Locate the cell with the specified text and output its [X, Y] center coordinate. 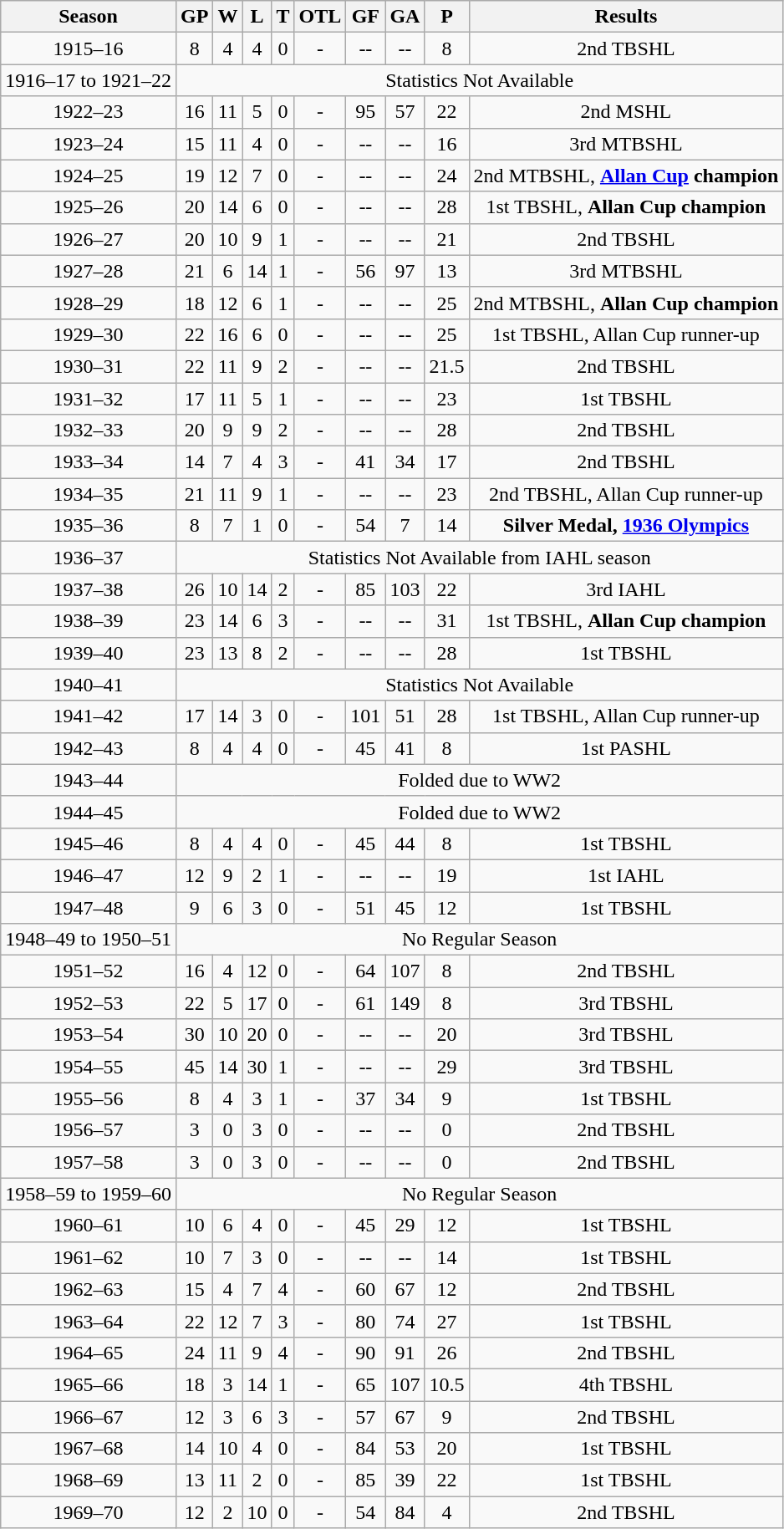
1958–59 to 1959–60 [89, 1194]
80 [366, 1321]
1946–47 [89, 875]
90 [366, 1353]
1943–44 [89, 780]
2nd MSHL [626, 112]
4th TBSHL [626, 1384]
97 [405, 271]
1915–16 [89, 48]
1957–58 [89, 1162]
T [283, 17]
L [257, 17]
1931–32 [89, 399]
1941–42 [89, 716]
1933–34 [89, 462]
101 [366, 716]
1934–35 [89, 494]
1922–23 [89, 112]
1942–43 [89, 748]
60 [366, 1289]
1923–24 [89, 144]
95 [366, 112]
GA [405, 17]
56 [366, 271]
1951–52 [89, 971]
64 [366, 971]
3rd IAHL [626, 589]
1963–64 [89, 1321]
1st IAHL [626, 875]
1960–61 [89, 1226]
21.5 [446, 366]
53 [405, 1449]
91 [405, 1353]
1961–62 [89, 1257]
1935–36 [89, 526]
27 [446, 1321]
1932–33 [89, 431]
1925–26 [89, 207]
Statistics Not Available from IAHL season [479, 558]
65 [366, 1384]
1967–68 [89, 1449]
Silver Medal, 1936 Olympics [626, 526]
44 [405, 843]
Season [89, 17]
GP [194, 17]
1937–38 [89, 589]
1924–25 [89, 176]
1965–66 [89, 1384]
1939–40 [89, 653]
W [227, 17]
P [446, 17]
1936–37 [89, 558]
1948–49 to 1950–51 [89, 940]
1st PASHL [626, 748]
1916–17 to 1921–22 [89, 80]
31 [446, 621]
OTL [320, 17]
2nd TBSHL, Allan Cup runner-up [626, 494]
1966–67 [89, 1417]
1969–70 [89, 1512]
1945–46 [89, 843]
1952–53 [89, 1003]
149 [405, 1003]
1947–48 [89, 907]
61 [366, 1003]
1938–39 [89, 621]
1926–27 [89, 239]
Results [626, 17]
1929–30 [89, 334]
1930–31 [89, 366]
10.5 [446, 1384]
1955–56 [89, 1098]
1940–41 [89, 685]
1956–57 [89, 1130]
74 [405, 1321]
103 [405, 589]
GF [366, 17]
1928–29 [89, 303]
39 [405, 1481]
1953–54 [89, 1035]
1944–45 [89, 812]
1927–28 [89, 271]
1968–69 [89, 1481]
1964–65 [89, 1353]
37 [366, 1098]
1962–63 [89, 1289]
1954–55 [89, 1067]
